Extract the (X, Y) coordinate from the center of the cell holding the provided text.  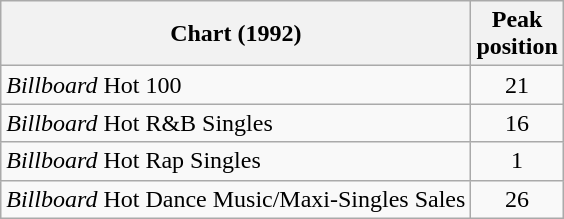
1 (517, 161)
Peakposition (517, 34)
Billboard Hot Dance Music/Maxi-Singles Sales (236, 199)
Billboard Hot 100 (236, 85)
21 (517, 85)
Billboard Hot Rap Singles (236, 161)
Chart (1992) (236, 34)
16 (517, 123)
Billboard Hot R&B Singles (236, 123)
26 (517, 199)
